Search for the cell housing the specified text and yield its [x, y] center coordinate. 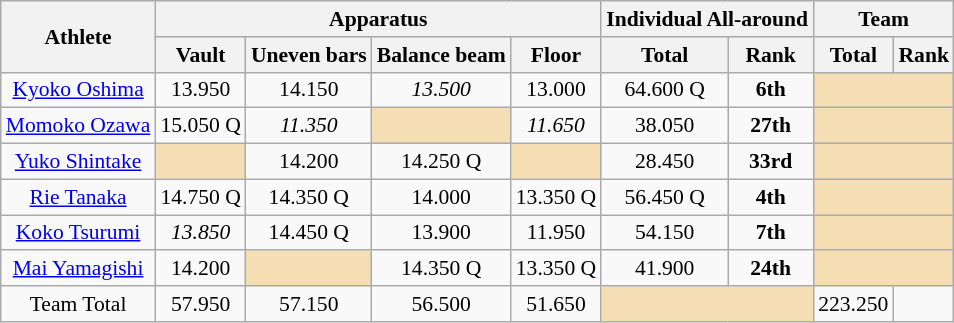
Balance beam [442, 55]
56.500 [442, 304]
13.950 [200, 90]
7th [770, 233]
24th [770, 269]
13.500 [442, 90]
13.900 [442, 233]
Yuko Shintake [78, 162]
57.950 [200, 304]
Team Total [78, 304]
28.450 [664, 162]
Kyoko Oshima [78, 90]
14.450 Q [309, 233]
13.850 [200, 233]
Team [884, 19]
Momoko Ozawa [78, 126]
Athlete [78, 36]
Koko Tsurumi [78, 233]
Individual All-around [707, 19]
64.600 Q [664, 90]
57.150 [309, 304]
11.650 [556, 126]
38.050 [664, 126]
51.650 [556, 304]
54.150 [664, 233]
14.150 [309, 90]
11.350 [309, 126]
223.250 [853, 304]
11.950 [556, 233]
Rie Tanaka [78, 197]
13.000 [556, 90]
14.250 Q [442, 162]
14.000 [442, 197]
Uneven bars [309, 55]
4th [770, 197]
6th [770, 90]
Floor [556, 55]
27th [770, 126]
Apparatus [378, 19]
Mai Yamagishi [78, 269]
41.900 [664, 269]
Vault [200, 55]
33rd [770, 162]
14.750 Q [200, 197]
15.050 Q [200, 126]
56.450 Q [664, 197]
